Extract the [X, Y] coordinate from the center of the cell holding the provided text.  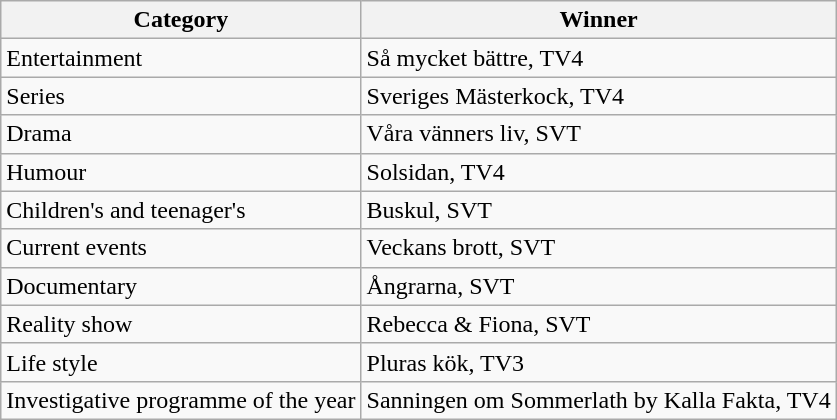
Children's and teenager's [181, 210]
Documentary [181, 286]
Entertainment [181, 58]
Drama [181, 134]
Sanningen om Sommerlath by Kalla Fakta, TV4 [598, 400]
Winner [598, 20]
Investigative programme of the year [181, 400]
Life style [181, 362]
Humour [181, 172]
Så mycket bättre, TV4 [598, 58]
Series [181, 96]
Rebecca & Fiona, SVT [598, 324]
Reality show [181, 324]
Våra vänners liv, SVT [598, 134]
Veckans brott, SVT [598, 248]
Pluras kök, TV3 [598, 362]
Ångrarna, SVT [598, 286]
Buskul, SVT [598, 210]
Current events [181, 248]
Category [181, 20]
Sveriges Mästerkock, TV4 [598, 96]
Solsidan, TV4 [598, 172]
